Pinpoint the cell where the given text exists, returning its (X, Y) midpoint coordinate. 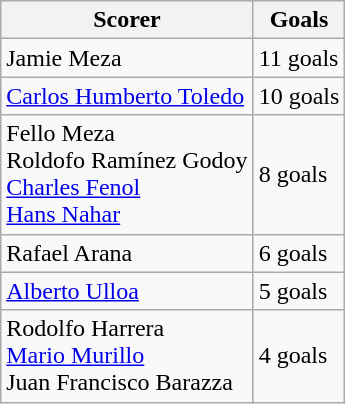
4 goals (299, 356)
Scorer (127, 20)
11 goals (299, 58)
Fello Meza Roldofo Ramínez Godoy Charles Fenol Hans Nahar (127, 174)
Goals (299, 20)
6 goals (299, 253)
Rafael Arana (127, 253)
5 goals (299, 291)
Jamie Meza (127, 58)
Rodolfo Harrera Mario Murillo Juan Francisco Barazza (127, 356)
Carlos Humberto Toledo (127, 96)
10 goals (299, 96)
Alberto Ulloa (127, 291)
8 goals (299, 174)
